Provide the [x, y] coordinate of the cell's center where the given text is located.  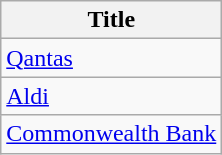
Qantas [112, 58]
Title [112, 20]
Aldi [112, 96]
Commonwealth Bank [112, 134]
